Capture the cell that displays the provided text and extract its [x, y] central coordinate. 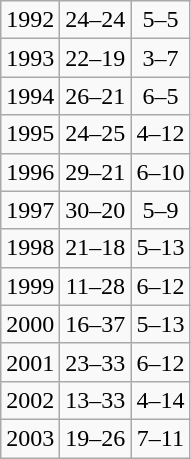
5–9 [160, 210]
13–33 [96, 400]
30–20 [96, 210]
1997 [30, 210]
1992 [30, 20]
1998 [30, 248]
11–28 [96, 286]
3–7 [160, 58]
2001 [30, 362]
24–25 [96, 134]
6–5 [160, 96]
2000 [30, 324]
6–10 [160, 172]
4–14 [160, 400]
4–12 [160, 134]
19–26 [96, 438]
29–21 [96, 172]
1995 [30, 134]
2002 [30, 400]
1996 [30, 172]
22–19 [96, 58]
23–33 [96, 362]
1999 [30, 286]
21–18 [96, 248]
7–11 [160, 438]
26–21 [96, 96]
24–24 [96, 20]
1994 [30, 96]
16–37 [96, 324]
1993 [30, 58]
5–5 [160, 20]
2003 [30, 438]
